Find where the given text appears and provide that cell's center as [X, Y] coordinate. 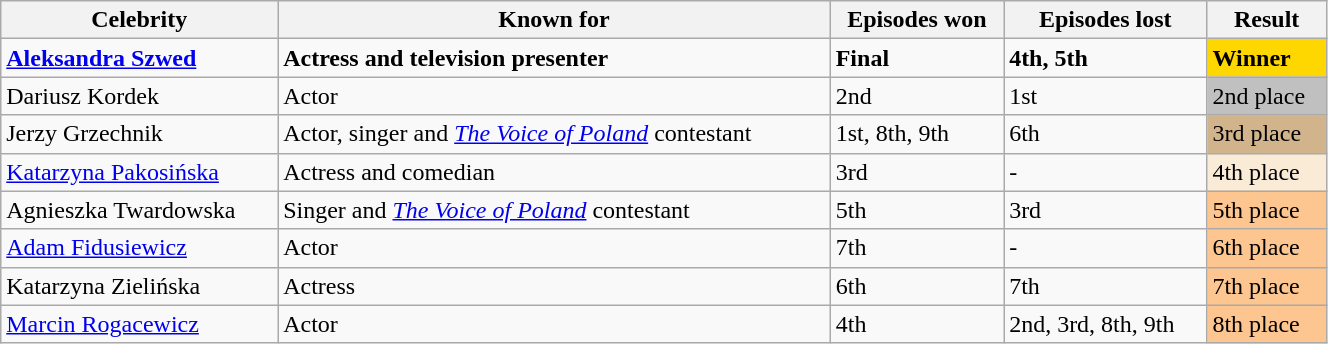
Result [1267, 20]
3rd place [1267, 134]
2nd [916, 96]
Dariusz Kordek [140, 96]
5th place [1267, 210]
Winner [1267, 58]
6th place [1267, 248]
4th place [1267, 172]
Katarzyna Pakosińska [140, 172]
Marcin Rogacewicz [140, 324]
Actor, singer and The Voice of Poland contestant [554, 134]
Known for [554, 20]
Celebrity [140, 20]
1st, 8th, 9th [916, 134]
Final [916, 58]
Episodes lost [1106, 20]
Singer and The Voice of Poland contestant [554, 210]
2nd, 3rd, 8th, 9th [1106, 324]
4th, 5th [1106, 58]
Actress [554, 286]
7th place [1267, 286]
Katarzyna Zielińska [140, 286]
Aleksandra Szwed [140, 58]
5th [916, 210]
2nd place [1267, 96]
1st [1106, 96]
4th [916, 324]
Agnieszka Twardowska [140, 210]
8th place [1267, 324]
Actress and comedian [554, 172]
Actress and television presenter [554, 58]
Jerzy Grzechnik [140, 134]
Episodes won [916, 20]
Adam Fidusiewicz [140, 248]
